Capture the cell that displays the provided text and extract its [X, Y] central coordinate. 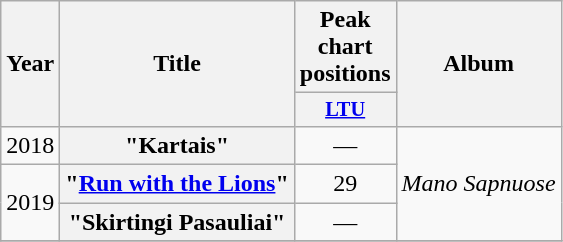
2018 [30, 145]
2019 [30, 203]
Title [177, 64]
29 [345, 184]
LTU [345, 110]
Mano Sapnuose [478, 183]
Album [478, 64]
"Skirtingi Pasauliai" [177, 222]
Peak chart positions [345, 47]
"Kartais" [177, 145]
Year [30, 64]
"Run with the Lions" [177, 184]
